Identify which cell holds the provided text, then report its [x, y] central coordinate. 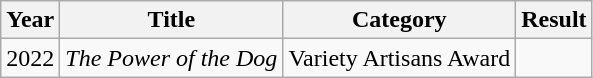
Title [172, 20]
2022 [30, 58]
Result [554, 20]
Variety Artisans Award [400, 58]
Year [30, 20]
Category [400, 20]
The Power of the Dog [172, 58]
